Return the [x, y] coordinate for the center point of the cell that contains the specified text.  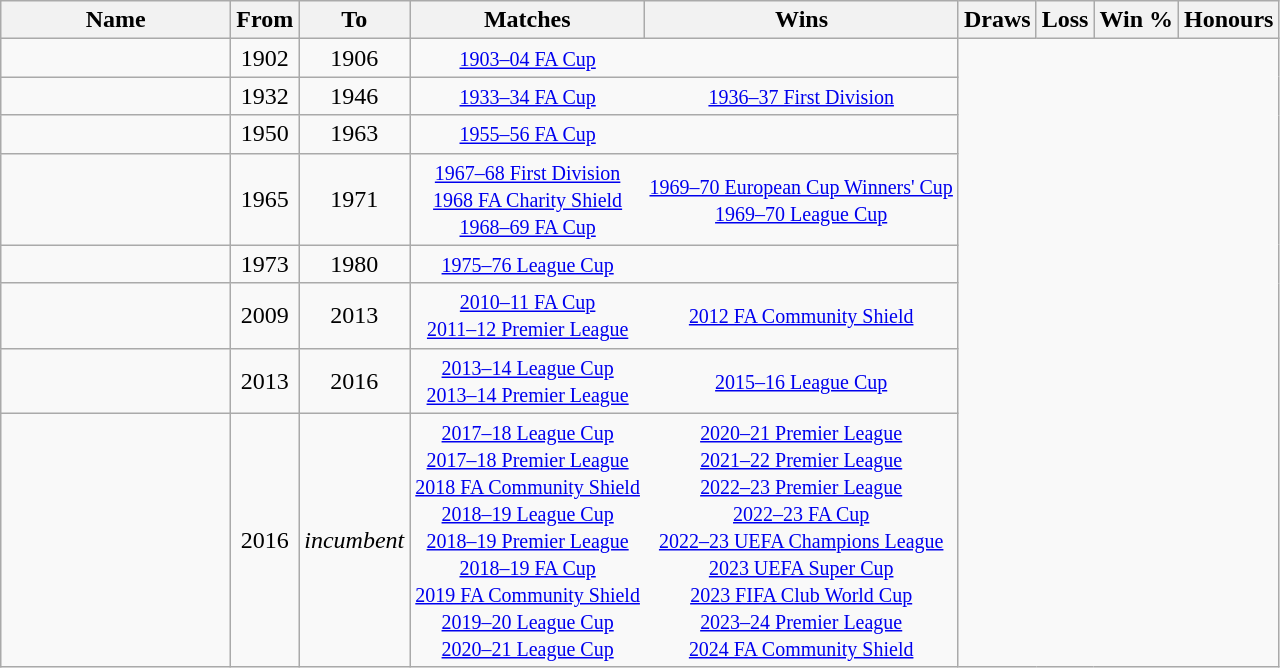
1963 [354, 134]
1965 [265, 199]
Win % [1136, 20]
1971 [354, 199]
1902 [265, 58]
2012 FA Community Shield [802, 316]
1932 [265, 96]
To [354, 20]
Honours [1229, 20]
1950 [265, 134]
1946 [354, 96]
2009 [265, 316]
1903–04 FA Cup [528, 58]
1980 [354, 264]
2015–16 League Cup [802, 380]
incumbent [354, 540]
Draws [997, 20]
1955–56 FA Cup [528, 134]
2013–14 League Cup2013–14 Premier League [528, 380]
1933–34 FA Cup [528, 96]
1973 [265, 264]
Matches [528, 20]
Wins [802, 20]
From [265, 20]
2010–11 FA Cup2011–12 Premier League [528, 316]
1975–76 League Cup [528, 264]
Name [116, 20]
1969–70 European Cup Winners' Cup1969–70 League Cup [802, 199]
1906 [354, 58]
Loss [1065, 20]
1967–68 First Division1968 FA Charity Shield1968–69 FA Cup [528, 199]
1936–37 First Division [802, 96]
